From the cell containing the given text, extract its center point as [x, y] coordinate. 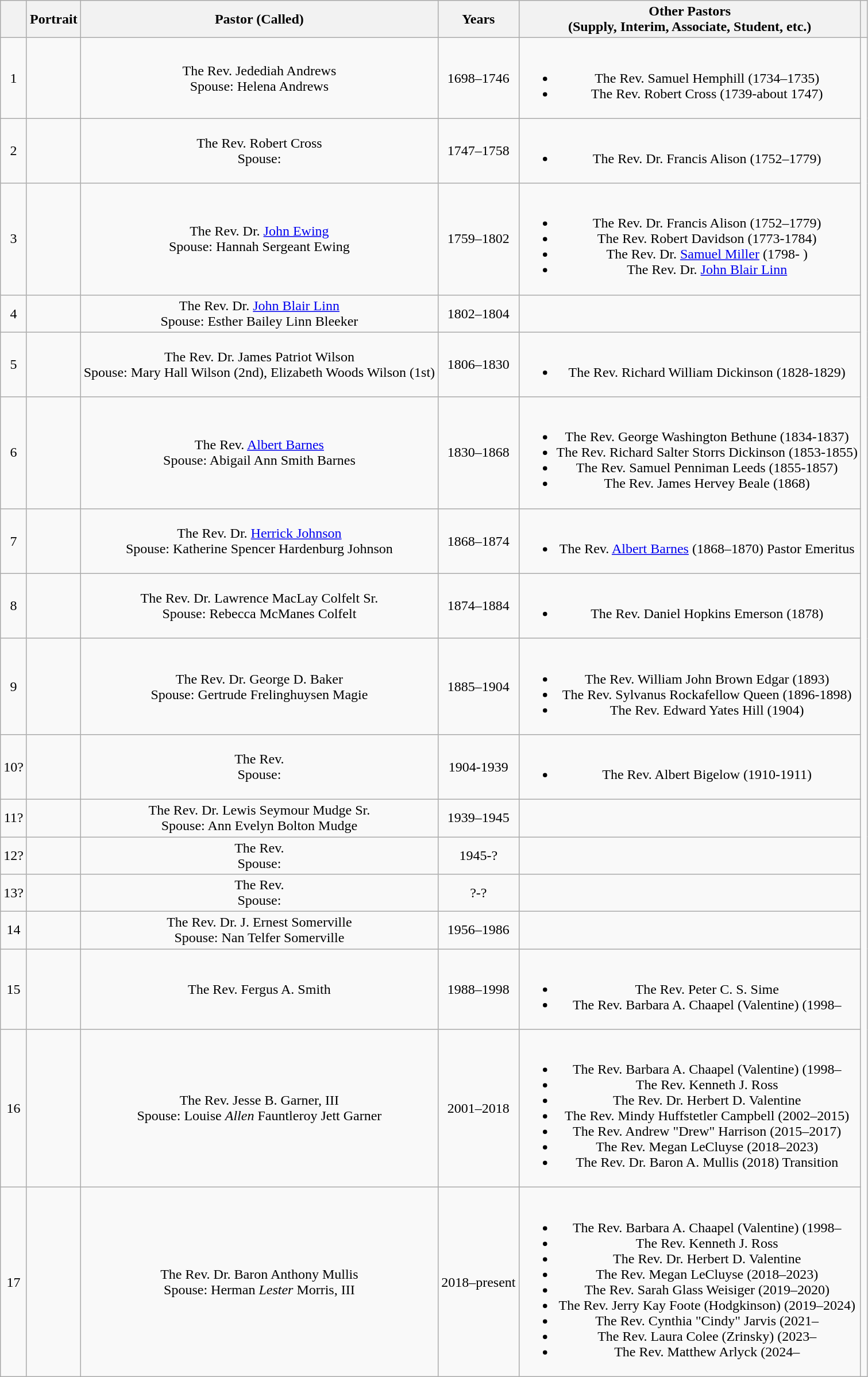
The Rev. Dr. Lawrence MacLay Colfelt Sr.Spouse: Rebecca McManes Colfelt [259, 605]
13? [14, 893]
9 [14, 686]
1988–1998 [479, 989]
The Rev. Dr. Baron Anthony MullisSpouse: Herman Lester Morris, III [259, 1282]
1698–1746 [479, 78]
1885–1904 [479, 686]
The Rev. Dr. Lewis Seymour Mudge Sr.Spouse: Ann Evelyn Bolton Mudge [259, 818]
The Rev. Robert CrossSpouse: [259, 151]
4 [14, 314]
?-? [479, 893]
The Rev. William John Brown Edgar (1893)The Rev. Sylvanus Rockafellow Queen (1896-1898)The Rev. Edward Yates Hill (1904) [689, 686]
14 [14, 931]
2 [14, 151]
1868–1874 [479, 541]
The Rev. Dr. John EwingSpouse: Hannah Sergeant Ewing [259, 239]
The Rev. Fergus A. Smith [259, 989]
1939–1945 [479, 818]
1874–1884 [479, 605]
The Rev. Dr. John Blair LinnSpouse: Esther Bailey Linn Bleeker [259, 314]
The Rev. Jesse B. Garner, IIISpouse: Louise Allen Fauntleroy Jett Garner [259, 1109]
1802–1804 [479, 314]
The Rev. Dr. Herrick JohnsonSpouse: Katherine Spencer Hardenburg Johnson [259, 541]
Other Pastors(Supply, Interim, Associate, Student, etc.) [689, 20]
The Rev. Dr. Francis Alison (1752–1779)The Rev. Robert Davidson (1773-1784)The Rev. Dr. Samuel Miller (1798- )The Rev. Dr. John Blair Linn [689, 239]
Years [479, 20]
11? [14, 818]
The Rev. Jedediah AndrewsSpouse: Helena Andrews [259, 78]
The Rev. Dr. James Patriot WilsonSpouse: Mary Hall Wilson (2nd), Elizabeth Woods Wilson (1st) [259, 364]
The Rev. Peter C. S. SimeThe Rev. Barbara A. Chaapel (Valentine) (1998– [689, 989]
5 [14, 364]
1747–1758 [479, 151]
1759–1802 [479, 239]
6 [14, 453]
The Rev. Albert Barnes (1868–1870) Pastor Emeritus [689, 541]
1 [14, 78]
1956–1986 [479, 931]
Pastor (Called) [259, 20]
17 [14, 1282]
10? [14, 766]
2001–2018 [479, 1109]
7 [14, 541]
1945-? [479, 855]
The Rev. Albert BarnesSpouse: Abigail Ann Smith Barnes [259, 453]
1806–1830 [479, 364]
The Rev. Daniel Hopkins Emerson (1878) [689, 605]
8 [14, 605]
12? [14, 855]
The Rev. Dr. Francis Alison (1752–1779) [689, 151]
1830–1868 [479, 453]
The Rev. Dr. J. Ernest SomervilleSpouse: Nan Telfer Somerville [259, 931]
Portrait [53, 20]
1904-1939 [479, 766]
15 [14, 989]
The Rev. Samuel Hemphill (1734–1735)The Rev. Robert Cross (1739-about 1747) [689, 78]
16 [14, 1109]
The Rev. Dr. George D. BakerSpouse: Gertrude Frelinghuysen Magie [259, 686]
3 [14, 239]
2018–present [479, 1282]
The Rev. Albert Bigelow (1910-1911) [689, 766]
The Rev. Richard William Dickinson (1828-1829) [689, 364]
